For the text-containing cell, return its midpoint in (x, y) coordinate format. 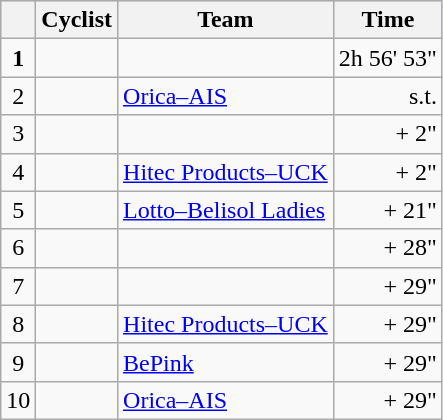
8 (18, 324)
Time (388, 20)
2h 56' 53" (388, 58)
s.t. (388, 96)
BePink (226, 362)
4 (18, 172)
6 (18, 248)
Cyclist (77, 20)
1 (18, 58)
Team (226, 20)
7 (18, 286)
3 (18, 134)
Lotto–Belisol Ladies (226, 210)
+ 21" (388, 210)
2 (18, 96)
10 (18, 400)
+ 28" (388, 248)
5 (18, 210)
9 (18, 362)
